From the cell containing the given text, extract its center point as [x, y] coordinate. 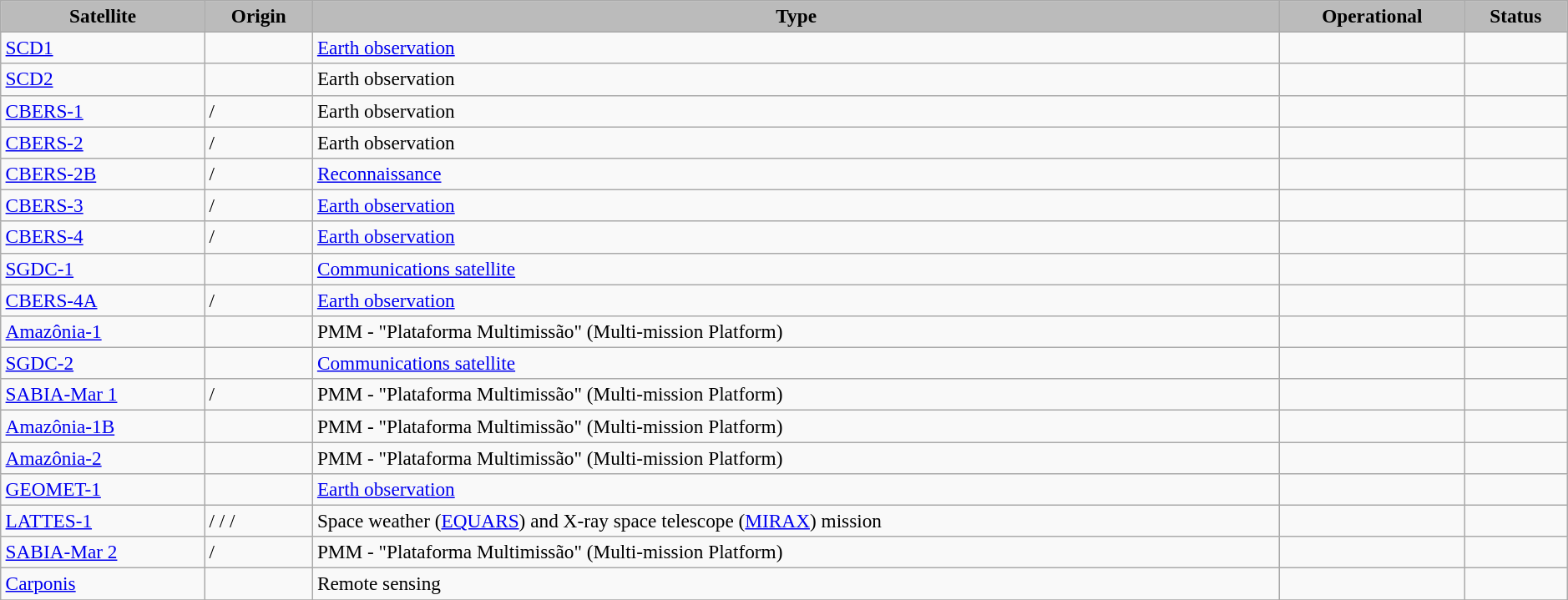
Status [1516, 16]
Amazônia-1 [103, 331]
CBERS-2B [103, 174]
SCD2 [103, 79]
LATTES-1 [103, 521]
Type [796, 16]
CBERS-3 [103, 205]
Origin [259, 16]
Carponis [103, 583]
Amazônia-2 [103, 457]
Amazônia-1B [103, 426]
CBERS-4 [103, 237]
Reconnaissance [796, 174]
Satellite [103, 16]
CBERS-2 [103, 142]
SCD1 [103, 48]
Remote sensing [796, 583]
CBERS-1 [103, 111]
CBERS-4A [103, 300]
SGDC-2 [103, 363]
SABIA-Mar 2 [103, 552]
Space weather (EQUARS) and X-ray space telescope (MIRAX) mission [796, 521]
Operational [1373, 16]
SABIA-Mar 1 [103, 395]
SGDC-1 [103, 269]
/ / / [259, 521]
GEOMET-1 [103, 489]
